Return the (X, Y) coordinate for the center point of the cell that contains the specified text.  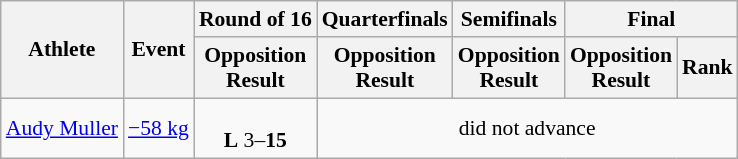
Rank (708, 68)
−58 kg (158, 128)
Round of 16 (256, 19)
Final (652, 19)
Semifinals (509, 19)
Event (158, 50)
Quarterfinals (385, 19)
L 3–15 (256, 128)
Athlete (62, 50)
did not advance (528, 128)
Audy Muller (62, 128)
